Return the (X, Y) coordinate for the center point of the cell that contains the specified text.  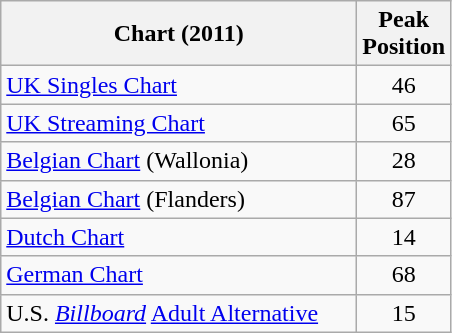
UK Singles Chart (179, 85)
46 (404, 85)
Chart (2011) (179, 34)
68 (404, 275)
87 (404, 199)
15 (404, 313)
28 (404, 161)
UK Streaming Chart (179, 123)
Belgian Chart (Flanders) (179, 199)
Dutch Chart (179, 237)
U.S. Billboard Adult Alternative (179, 313)
German Chart (179, 275)
Belgian Chart (Wallonia) (179, 161)
PeakPosition (404, 34)
14 (404, 237)
65 (404, 123)
